Scan for the cell matching the given text and deliver its [x, y] coordinate at center. 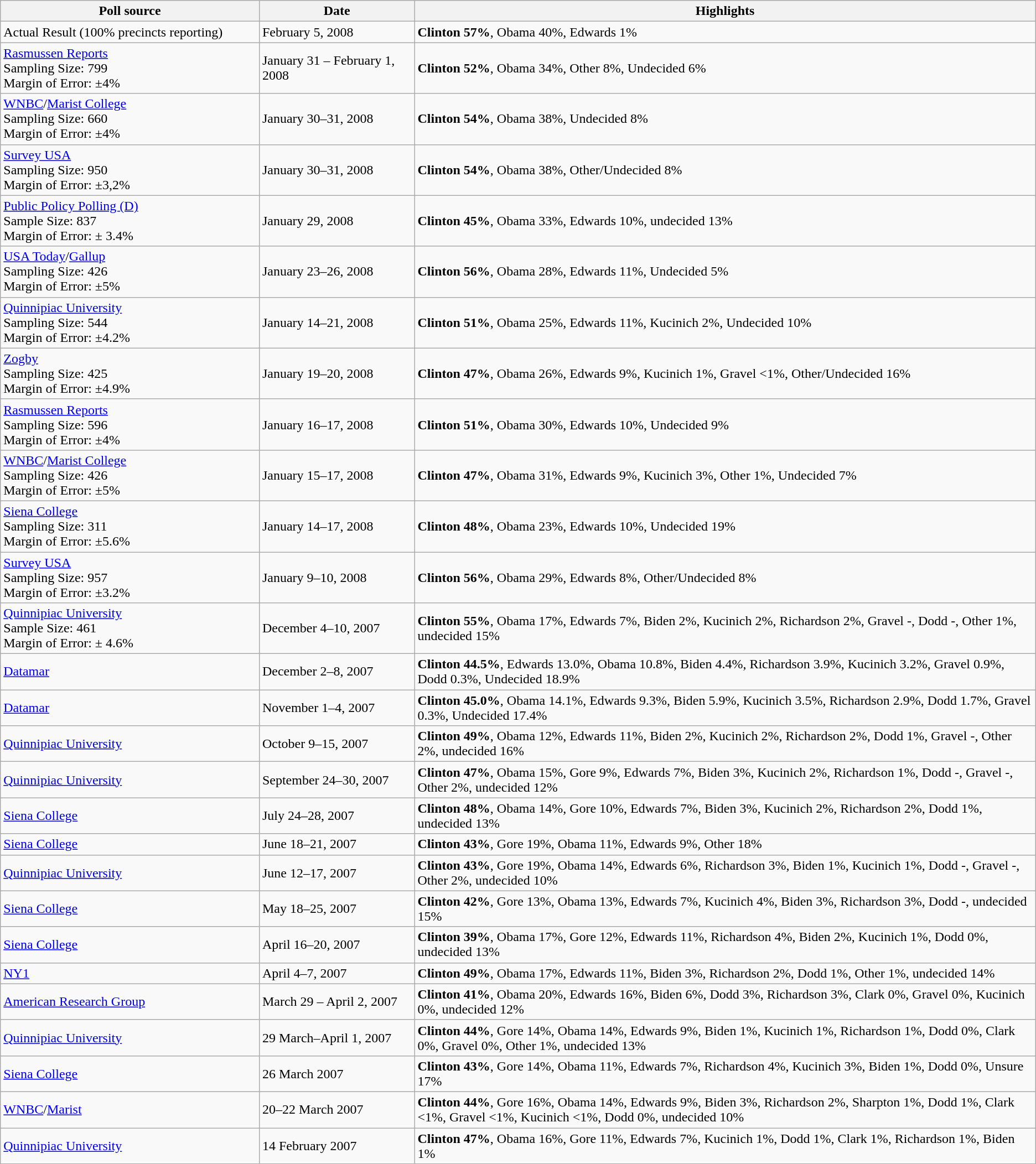
Poll source [130, 11]
January 23–26, 2008 [336, 272]
December 2–8, 2007 [336, 672]
Clinton 47%, Obama 16%, Gore 11%, Edwards 7%, Kucinich 1%, Dodd 1%, Clark 1%, Richardson 1%, Biden 1% [725, 1145]
Highlights [725, 11]
Actual Result (100% precincts reporting) [130, 32]
January 15–17, 2008 [336, 475]
May 18–25, 2007 [336, 908]
WNBC/Marist [130, 1110]
American Research Group [130, 1001]
Clinton 57%, Obama 40%, Edwards 1% [725, 32]
Clinton 47%, Obama 31%, Edwards 9%, Kucinich 3%, Other 1%, Undecided 7% [725, 475]
29 March–April 1, 2007 [336, 1038]
March 29 – April 2, 2007 [336, 1001]
Survey USASampling Size: 950 Margin of Error: ±3,2% [130, 170]
14 February 2007 [336, 1145]
April 16–20, 2007 [336, 945]
Clinton 56%, Obama 28%, Edwards 11%, Undecided 5% [725, 272]
Clinton 55%, Obama 17%, Edwards 7%, Biden 2%, Kucinich 2%, Richardson 2%, Gravel -, Dodd -, Other 1%, undecided 15% [725, 628]
November 1–4, 2007 [336, 708]
Public Policy Polling (D)Sample Size: 837 Margin of Error: ± 3.4% [130, 221]
Siena CollegeSampling Size: 311 Margin of Error: ±5.6% [130, 526]
Clinton 48%, Obama 23%, Edwards 10%, Undecided 19% [725, 526]
April 4–7, 2007 [336, 973]
Rasmussen ReportsSampling Size: 799 Margin of Error: ±4% [130, 68]
Clinton 44%, Gore 14%, Obama 14%, Edwards 9%, Biden 1%, Kucinich 1%, Richardson 1%, Dodd 0%, Clark 0%, Gravel 0%, Other 1%, undecided 13% [725, 1038]
Clinton 45.0%, Obama 14.1%, Edwards 9.3%, Biden 5.9%, Kucinich 3.5%, Richardson 2.9%, Dodd 1.7%, Gravel 0.3%, Undecided 17.4% [725, 708]
January 19–20, 2008 [336, 373]
Clinton 47%, Obama 26%, Edwards 9%, Kucinich 1%, Gravel <1%, Other/Undecided 16% [725, 373]
Clinton 54%, Obama 38%, Other/Undecided 8% [725, 170]
September 24–30, 2007 [336, 780]
Quinnipiac UniversitySampling Size: 544 Margin of Error: ±4.2% [130, 323]
Clinton 43%, Gore 19%, Obama 11%, Edwards 9%, Other 18% [725, 844]
October 9–15, 2007 [336, 744]
WNBC/Marist CollegeSampling Size: 660 Margin of Error: ±4% [130, 119]
June 18–21, 2007 [336, 844]
Clinton 41%, Obama 20%, Edwards 16%, Biden 6%, Dodd 3%, Richardson 3%, Clark 0%, Gravel 0%, Kucinich 0%, undecided 12% [725, 1001]
Clinton 47%, Obama 15%, Gore 9%, Edwards 7%, Biden 3%, Kucinich 2%, Richardson 1%, Dodd -, Gravel -, Other 2%, undecided 12% [725, 780]
December 4–10, 2007 [336, 628]
Survey USASampling Size: 957 Margin of Error: ±3.2% [130, 578]
Clinton 49%, Obama 12%, Edwards 11%, Biden 2%, Kucinich 2%, Richardson 2%, Dodd 1%, Gravel -, Other 2%, undecided 16% [725, 744]
Clinton 51%, Obama 25%, Edwards 11%, Kucinich 2%, Undecided 10% [725, 323]
Rasmussen ReportsSampling Size: 596 Margin of Error: ±4% [130, 424]
Clinton 51%, Obama 30%, Edwards 10%, Undecided 9% [725, 424]
January 14–17, 2008 [336, 526]
Clinton 43%, Gore 19%, Obama 14%, Edwards 6%, Richardson 3%, Biden 1%, Kucinich 1%, Dodd -, Gravel -, Other 2%, undecided 10% [725, 873]
ZogbySampling Size: 425 Margin of Error: ±4.9% [130, 373]
February 5, 2008 [336, 32]
WNBC/Marist CollegeSampling Size: 426 Margin of Error: ±5% [130, 475]
Clinton 48%, Obama 14%, Gore 10%, Edwards 7%, Biden 3%, Kucinich 2%, Richardson 2%, Dodd 1%, undecided 13% [725, 815]
Date [336, 11]
Clinton 43%, Gore 14%, Obama 11%, Edwards 7%, Richardson 4%, Kucinich 3%, Biden 1%, Dodd 0%, Unsure 17% [725, 1073]
July 24–28, 2007 [336, 815]
Clinton 44.5%, Edwards 13.0%, Obama 10.8%, Biden 4.4%, Richardson 3.9%, Kucinich 3.2%, Gravel 0.9%, Dodd 0.3%, Undecided 18.9% [725, 672]
January 14–21, 2008 [336, 323]
Clinton 54%, Obama 38%, Undecided 8% [725, 119]
January 29, 2008 [336, 221]
Clinton 45%, Obama 33%, Edwards 10%, undecided 13% [725, 221]
January 31 – February 1, 2008 [336, 68]
Clinton 56%, Obama 29%, Edwards 8%, Other/Undecided 8% [725, 578]
USA Today/GallupSampling Size: 426 Margin of Error: ±5% [130, 272]
June 12–17, 2007 [336, 873]
20–22 March 2007 [336, 1110]
Clinton 39%, Obama 17%, Gore 12%, Edwards 11%, Richardson 4%, Biden 2%, Kucinich 1%, Dodd 0%, undecided 13% [725, 945]
Clinton 42%, Gore 13%, Obama 13%, Edwards 7%, Kucinich 4%, Biden 3%, Richardson 3%, Dodd -, undecided 15% [725, 908]
January 16–17, 2008 [336, 424]
Quinnipiac UniversitySample Size: 461 Margin of Error: ± 4.6% [130, 628]
26 March 2007 [336, 1073]
Clinton 49%, Obama 17%, Edwards 11%, Biden 3%, Richardson 2%, Dodd 1%, Other 1%, undecided 14% [725, 973]
Clinton 52%, Obama 34%, Other 8%, Undecided 6% [725, 68]
January 9–10, 2008 [336, 578]
NY1 [130, 973]
